Output the (x, y) coordinate of the center of the cell containing the given text.  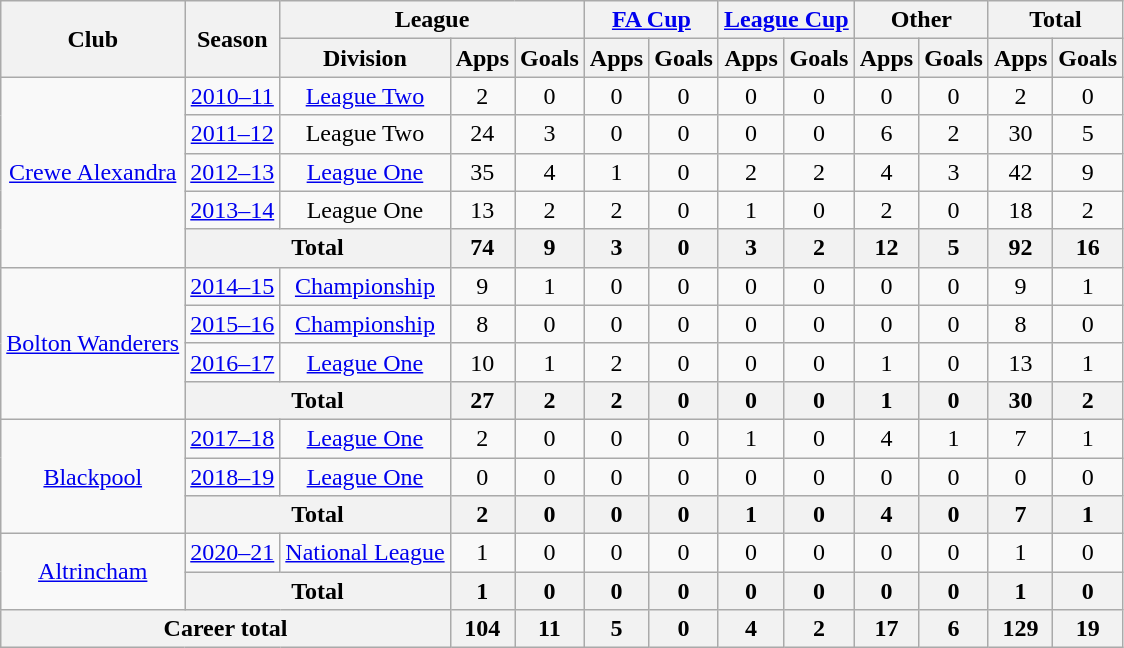
11 (550, 629)
2013–14 (232, 210)
2017–18 (232, 438)
18 (1020, 210)
League Cup (786, 20)
Season (232, 39)
2014–15 (232, 286)
Division (365, 58)
Bolton Wanderers (93, 343)
2015–16 (232, 324)
FA Cup (651, 20)
League (432, 20)
National League (365, 553)
10 (482, 362)
2010–11 (232, 96)
35 (482, 172)
74 (482, 248)
Career total (226, 629)
2011–12 (232, 134)
Other (921, 20)
2012–13 (232, 172)
Altrincham (93, 572)
129 (1020, 629)
17 (886, 629)
42 (1020, 172)
Club (93, 39)
2018–19 (232, 477)
2016–17 (232, 362)
2020–21 (232, 553)
Crewe Alexandra (93, 172)
Blackpool (93, 476)
16 (1088, 248)
24 (482, 134)
12 (886, 248)
92 (1020, 248)
104 (482, 629)
19 (1088, 629)
27 (482, 400)
